Scan for the cell matching the given text and deliver its (X, Y) coordinate at center. 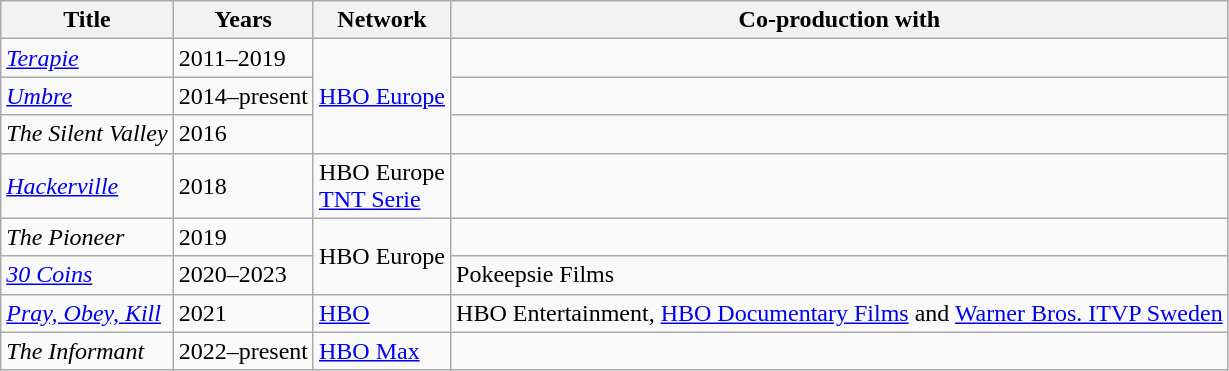
Umbre (87, 96)
Pray, Obey, Kill (87, 313)
HBO (382, 313)
Co-production with (840, 20)
The Silent Valley (87, 134)
2014–present (243, 96)
Terapie (87, 58)
Title (87, 20)
Hackerville (87, 186)
The Informant (87, 351)
2022–present (243, 351)
HBO Max (382, 351)
HBO Entertainment, HBO Documentary Films and Warner Bros. ITVP Sweden (840, 313)
2019 (243, 237)
2011–2019 (243, 58)
2021 (243, 313)
2018 (243, 186)
2020–2023 (243, 275)
30 Coins (87, 275)
HBO EuropeTNT Serie (382, 186)
Years (243, 20)
Pokeepsie Films (840, 275)
The Pioneer (87, 237)
2016 (243, 134)
Network (382, 20)
